For the text-containing cell, return its midpoint in (x, y) coordinate format. 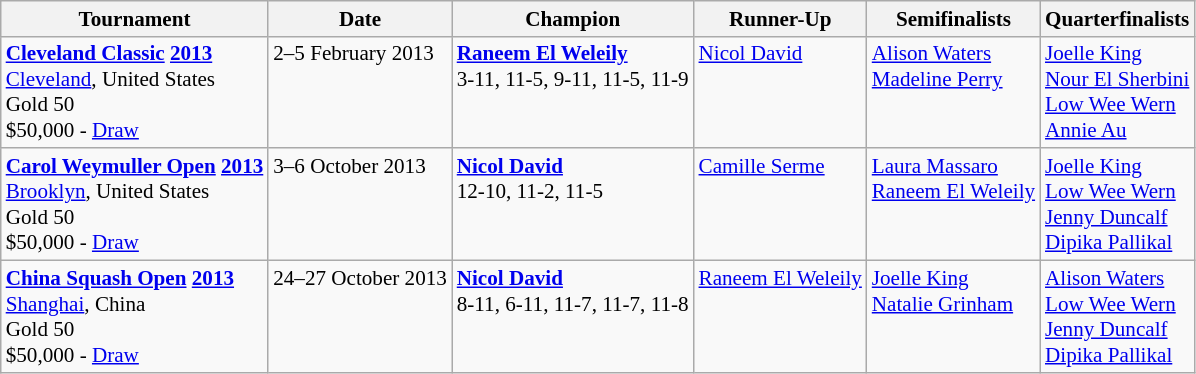
Quarterfinalists (1117, 18)
Semifinalists (954, 18)
Nicol David (780, 92)
Joelle King Natalie Grinham (954, 316)
Joelle King Nour El Sherbini Low Wee Wern Annie Au (1117, 92)
China Squash Open 2013 Shanghai, ChinaGold 50$50,000 - Draw (134, 316)
Alison Waters Madeline Perry (954, 92)
Tournament (134, 18)
3–6 October 2013 (360, 204)
Champion (573, 18)
Cleveland Classic 2013 Cleveland, United StatesGold 50$50,000 - Draw (134, 92)
Date (360, 18)
Laura Massaro Raneem El Weleily (954, 204)
Alison Waters Low Wee Wern Jenny Duncalf Dipika Pallikal (1117, 316)
Raneem El Weleily (780, 316)
Joelle King Low Wee Wern Jenny Duncalf Dipika Pallikal (1117, 204)
24–27 October 2013 (360, 316)
Nicol David12-10, 11-2, 11-5 (573, 204)
2–5 February 2013 (360, 92)
Carol Weymuller Open 2013 Brooklyn, United StatesGold 50$50,000 - Draw (134, 204)
Raneem El Weleily3-11, 11-5, 9-11, 11-5, 11-9 (573, 92)
Runner-Up (780, 18)
Camille Serme (780, 204)
Nicol David8-11, 6-11, 11-7, 11-7, 11-8 (573, 316)
